Locate the cell with the specified text and output its [x, y] center coordinate. 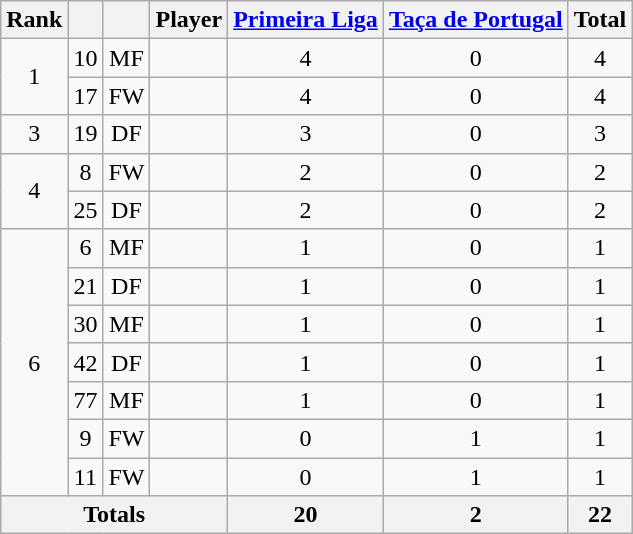
10 [86, 58]
17 [86, 96]
77 [86, 400]
30 [86, 324]
Primeira Liga [306, 20]
Taça de Portugal [476, 20]
8 [86, 172]
Totals [114, 515]
9 [86, 438]
19 [86, 134]
25 [86, 210]
Rank [34, 20]
22 [600, 515]
11 [86, 477]
42 [86, 362]
Player [189, 20]
Total [600, 20]
21 [86, 286]
20 [306, 515]
